Detect which cell encompasses the target text, then output its (x, y) center coordinate. 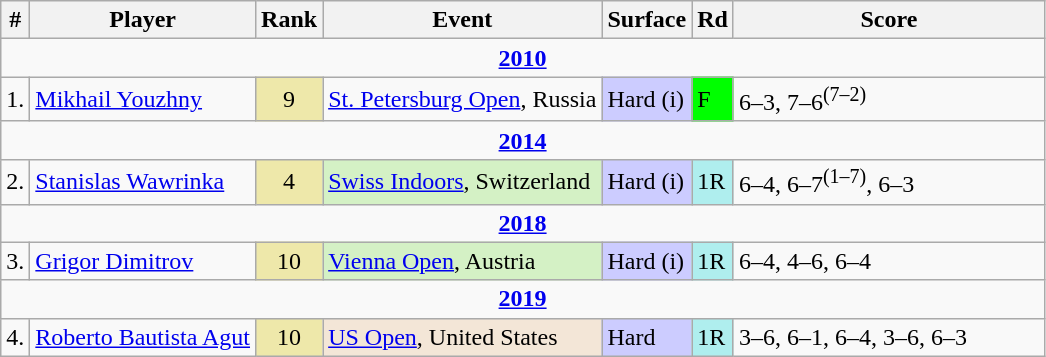
4. (16, 337)
Rd (713, 20)
Event (462, 20)
Swiss Indoors, Switzerland (462, 182)
F (713, 100)
9 (290, 100)
St. Petersburg Open, Russia (462, 100)
3. (16, 261)
Hard (647, 337)
2019 (523, 299)
Score (888, 20)
6–4, 4–6, 6–4 (888, 261)
US Open, United States (462, 337)
Grigor Dimitrov (143, 261)
6–4, 6–7(1–7), 6–3 (888, 182)
2010 (523, 58)
Surface (647, 20)
2014 (523, 140)
6–3, 7–6(7–2) (888, 100)
Rank (290, 20)
1. (16, 100)
4 (290, 182)
Roberto Bautista Agut (143, 337)
Vienna Open, Austria (462, 261)
2. (16, 182)
# (16, 20)
2018 (523, 223)
Mikhail Youzhny (143, 100)
3–6, 6–1, 6–4, 3–6, 6–3 (888, 337)
Player (143, 20)
Stanislas Wawrinka (143, 182)
